Find where the given text appears and provide that cell's center as [X, Y] coordinate. 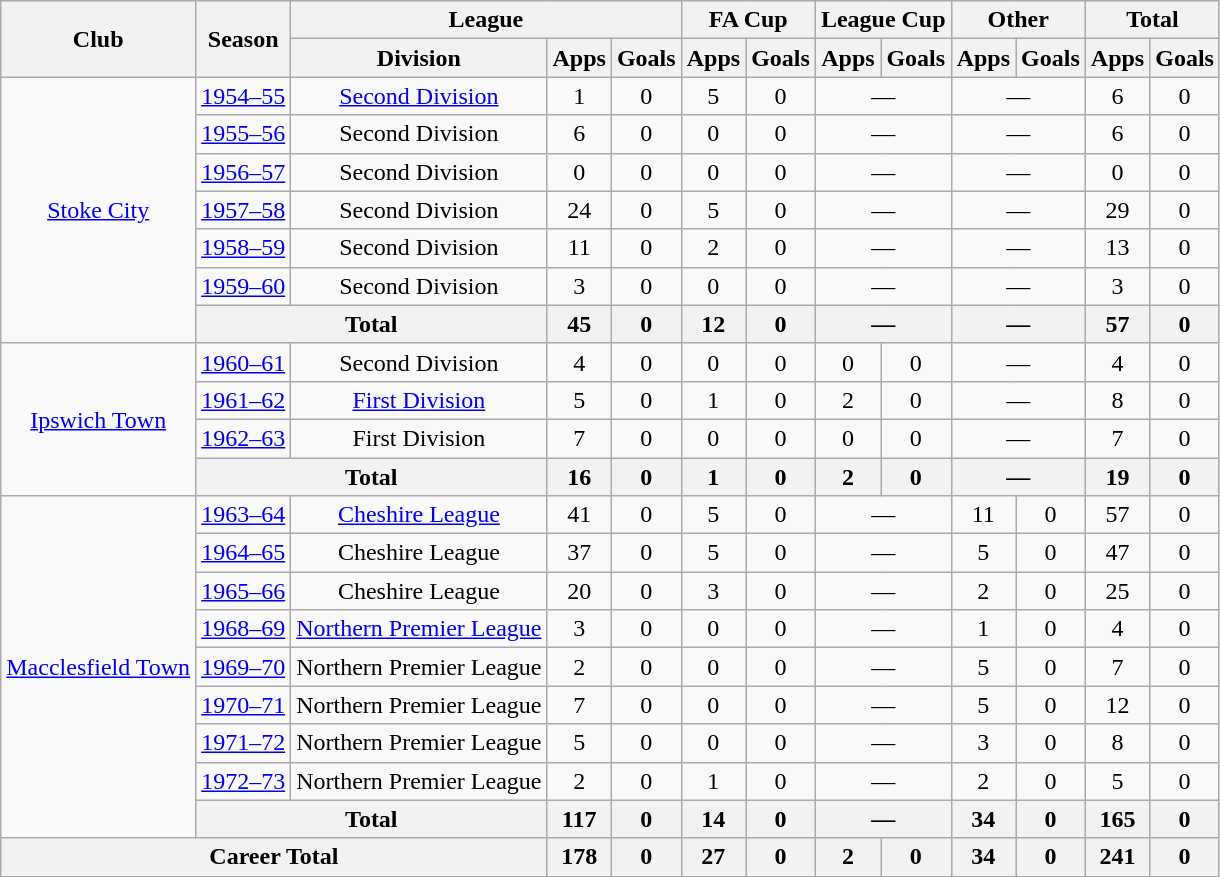
Stoke City [98, 210]
117 [579, 819]
FA Cup [748, 20]
1964–65 [244, 553]
1971–72 [244, 743]
1962–63 [244, 438]
1960–61 [244, 362]
1961–62 [244, 400]
27 [713, 857]
24 [579, 210]
1955–56 [244, 134]
241 [1117, 857]
45 [579, 324]
1957–58 [244, 210]
1965–66 [244, 591]
Other [1018, 20]
1969–70 [244, 667]
25 [1117, 591]
29 [1117, 210]
Division [419, 58]
1963–64 [244, 515]
Macclesfield Town [98, 668]
1956–57 [244, 172]
47 [1117, 553]
1968–69 [244, 629]
165 [1117, 819]
Season [244, 39]
League Cup [883, 20]
1959–60 [244, 286]
37 [579, 553]
41 [579, 515]
1972–73 [244, 781]
1954–55 [244, 96]
14 [713, 819]
Career Total [274, 857]
Ipswich Town [98, 419]
1958–59 [244, 248]
League [486, 20]
1970–71 [244, 705]
19 [1117, 477]
16 [579, 477]
Club [98, 39]
13 [1117, 248]
20 [579, 591]
178 [579, 857]
